Scan for the cell matching the given text and deliver its [X, Y] coordinate at center. 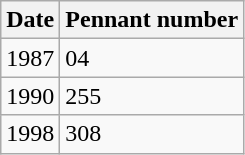
1990 [30, 96]
04 [152, 58]
308 [152, 134]
255 [152, 96]
1998 [30, 134]
Pennant number [152, 20]
1987 [30, 58]
Date [30, 20]
